Identify which cell holds the provided text, then report its [x, y] central coordinate. 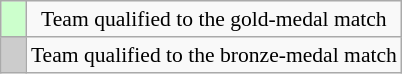
Team qualified to the gold-medal match [214, 19]
Team qualified to the bronze-medal match [214, 55]
